Scan for the cell matching the given text and deliver its (X, Y) coordinate at center. 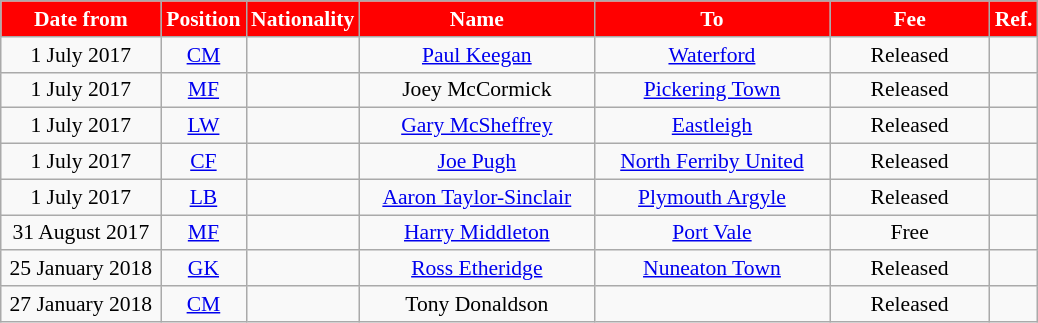
Fee (910, 19)
Port Vale (712, 233)
Position (204, 19)
Harry Middleton (476, 233)
Name (476, 19)
Pickering Town (712, 90)
Aaron Taylor-Sinclair (476, 197)
Waterford (712, 55)
Nationality (302, 19)
Gary McSheffrey (476, 126)
27 January 2018 (81, 304)
25 January 2018 (81, 269)
LW (204, 126)
Free (910, 233)
To (712, 19)
Eastleigh (712, 126)
31 August 2017 (81, 233)
Joe Pugh (476, 162)
LB (204, 197)
Ref. (1014, 19)
Plymouth Argyle (712, 197)
Tony Donaldson (476, 304)
Ross Etheridge (476, 269)
Date from (81, 19)
Joey McCormick (476, 90)
Nuneaton Town (712, 269)
CF (204, 162)
North Ferriby United (712, 162)
Paul Keegan (476, 55)
GK (204, 269)
